Output the (x, y) coordinate of the center of the cell containing the given text.  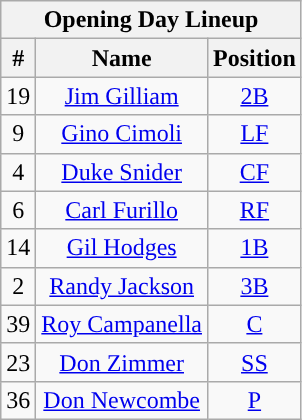
14 (18, 248)
C (255, 324)
2 (18, 286)
1B (255, 248)
36 (18, 400)
Randy Jackson (122, 286)
6 (18, 210)
P (255, 400)
3B (255, 286)
CF (255, 172)
Opening Day Lineup (152, 20)
2B (255, 96)
Position (255, 58)
LF (255, 134)
Jim Gilliam (122, 96)
Don Zimmer (122, 362)
Gil Hodges (122, 248)
Duke Snider (122, 172)
23 (18, 362)
19 (18, 96)
SS (255, 362)
Carl Furillo (122, 210)
39 (18, 324)
Gino Cimoli (122, 134)
RF (255, 210)
Don Newcombe (122, 400)
Name (122, 58)
9 (18, 134)
4 (18, 172)
# (18, 58)
Roy Campanella (122, 324)
